Output the [x, y] coordinate of the center of the cell containing the given text.  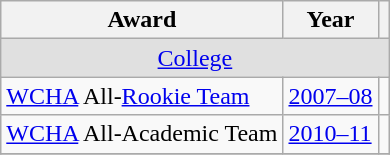
Award [142, 20]
WCHA All-Rookie Team [142, 96]
WCHA All-Academic Team [142, 134]
Year [330, 20]
2007–08 [330, 96]
2010–11 [330, 134]
College [195, 58]
